Return the [X, Y] coordinate for the center point of the cell that contains the specified text.  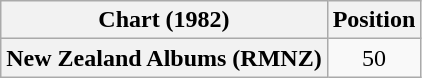
50 [374, 58]
New Zealand Albums (RMNZ) [164, 58]
Position [374, 20]
Chart (1982) [164, 20]
